For the text-containing cell, return its midpoint in [X, Y] coordinate format. 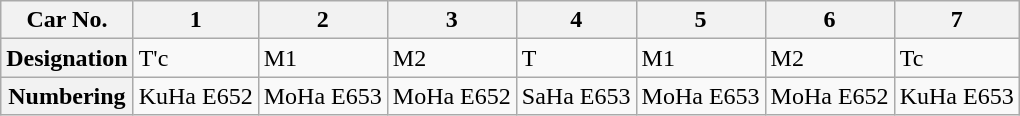
5 [700, 20]
7 [956, 20]
2 [322, 20]
KuHa E652 [196, 96]
1 [196, 20]
Designation [67, 58]
T [576, 58]
Numbering [67, 96]
4 [576, 20]
3 [452, 20]
KuHa E653 [956, 96]
Car No. [67, 20]
SaHa E653 [576, 96]
T'c [196, 58]
Tc [956, 58]
6 [830, 20]
